Output the [x, y] coordinate of the center of the cell containing the given text.  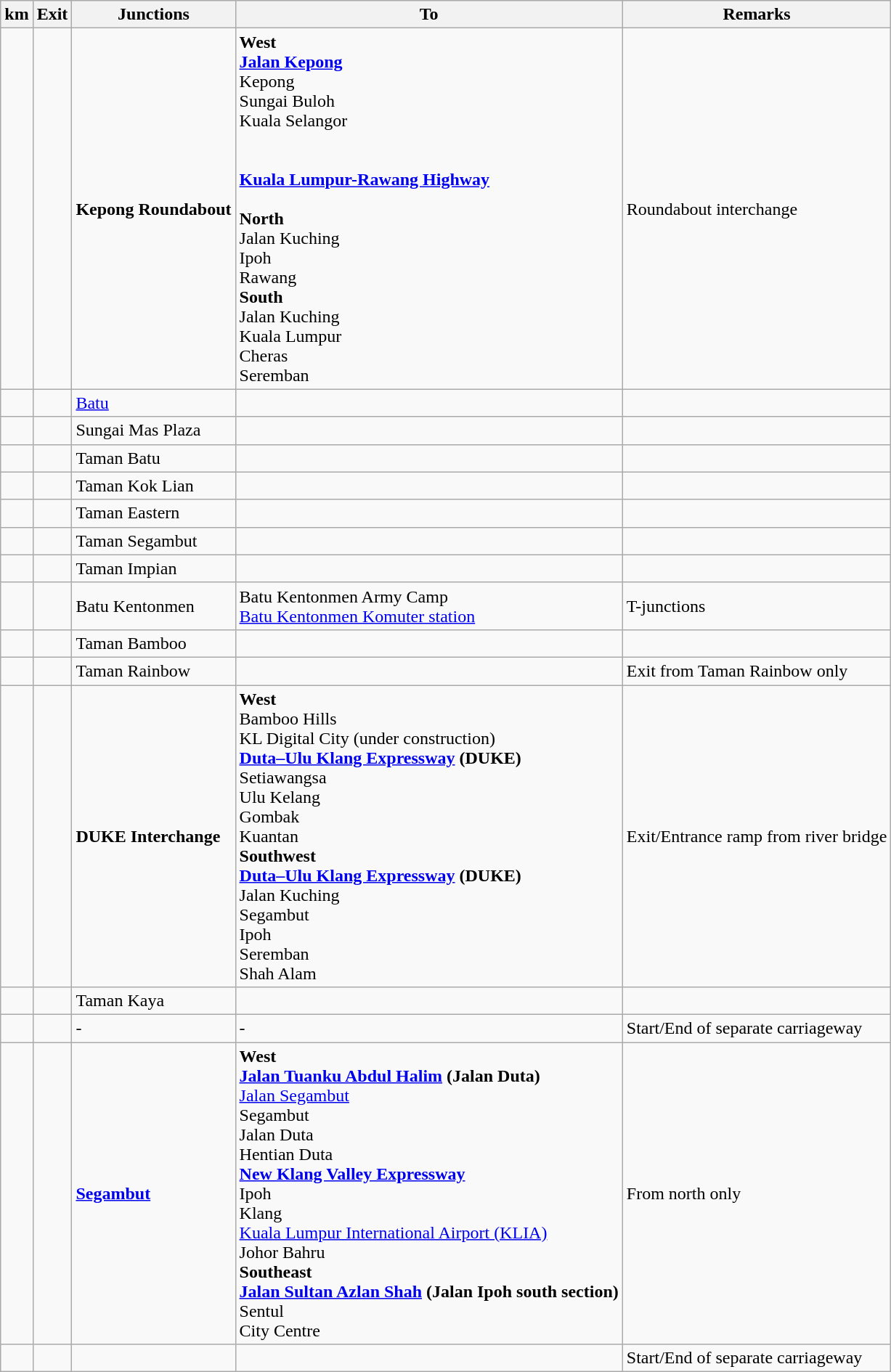
Segambut [154, 1193]
Batu Kentonmen Army CampBatu Kentonmen Komuter station [428, 605]
Taman Rainbow [154, 671]
Sungai Mas Plaza [154, 430]
Exit [52, 15]
Kepong Roundabout [154, 209]
To [428, 15]
Taman Eastern [154, 513]
Exit/Entrance ramp from river bridge [757, 836]
Taman Batu [154, 458]
Taman Impian [154, 568]
Batu Kentonmen [154, 605]
Exit from Taman Rainbow only [757, 671]
From north only [757, 1193]
km [17, 15]
Junctions [154, 15]
Remarks [757, 15]
T-junctions [757, 605]
Taman Segambut [154, 541]
Roundabout interchange [757, 209]
Taman Kok Lian [154, 486]
Taman Bamboo [154, 643]
DUKE Interchange [154, 836]
Batu [154, 403]
Taman Kaya [154, 1001]
